Scan for the cell matching the given text and deliver its (x, y) coordinate at center. 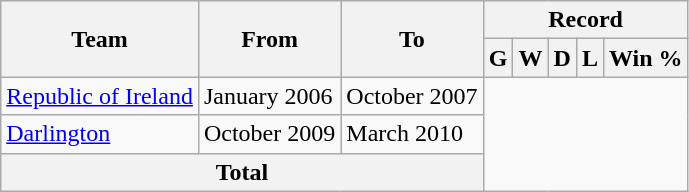
L (590, 58)
W (530, 58)
G (498, 58)
To (412, 39)
January 2006 (269, 96)
From (269, 39)
Darlington (100, 134)
October 2009 (269, 134)
October 2007 (412, 96)
D (562, 58)
Republic of Ireland (100, 96)
Total (242, 172)
Win % (646, 58)
Record (586, 20)
Team (100, 39)
March 2010 (412, 134)
